Pinpoint the cell where the given text exists, returning its [X, Y] midpoint coordinate. 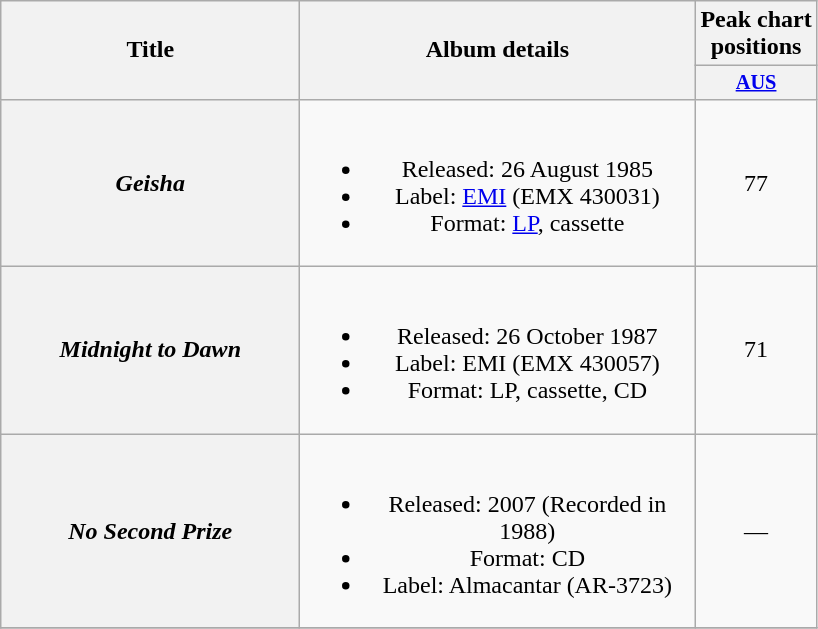
Album details [498, 50]
Released: 26 August 1985Label: EMI (EMX 430031)Format: LP, cassette [498, 182]
77 [756, 182]
71 [756, 350]
AUS [756, 83]
Geisha [150, 182]
Released: 2007 (Recorded in 1988)Format: CDLabel: Almacantar (AR-3723) [498, 531]
Released: 26 October 1987Label: EMI (EMX 430057)Format: LP, cassette, CD [498, 350]
Midnight to Dawn [150, 350]
Peak chartpositions [756, 34]
— [756, 531]
No Second Prize [150, 531]
Title [150, 50]
